Return the [X, Y] coordinate for the center point of the cell that contains the specified text.  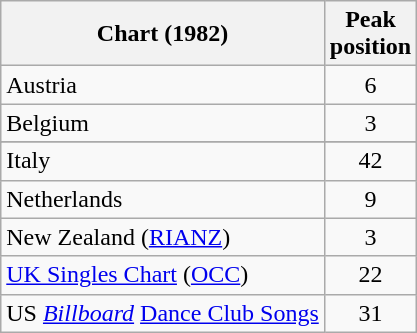
22 [370, 275]
UK Singles Chart (OCC) [163, 275]
Austria [163, 85]
42 [370, 161]
New Zealand (RIANZ) [163, 237]
Belgium [163, 123]
Netherlands [163, 199]
Peakposition [370, 34]
9 [370, 199]
Italy [163, 161]
6 [370, 85]
US Billboard Dance Club Songs [163, 313]
31 [370, 313]
Chart (1982) [163, 34]
